Output the (x, y) coordinate of the center of the cell containing the given text.  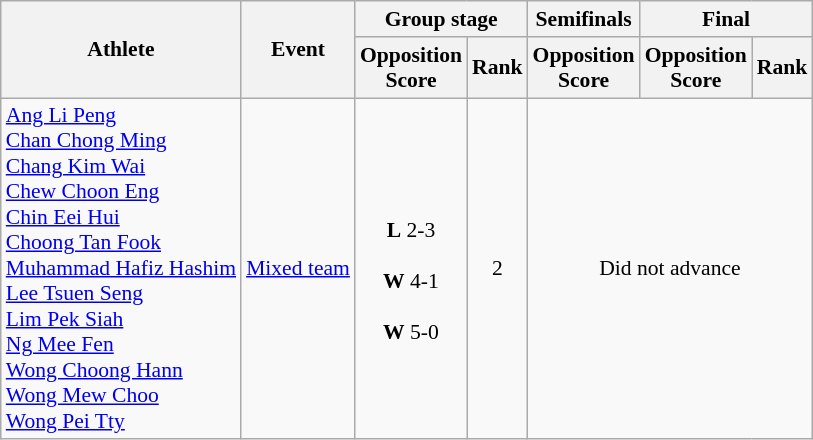
Mixed team (298, 269)
Athlete (121, 50)
L 2-3W 4-1W 5-0 (411, 269)
2 (498, 269)
Group stage (442, 19)
Semifinals (584, 19)
Final (726, 19)
Event (298, 50)
Did not advance (670, 269)
